Scan for the cell matching the given text and deliver its [x, y] coordinate at center. 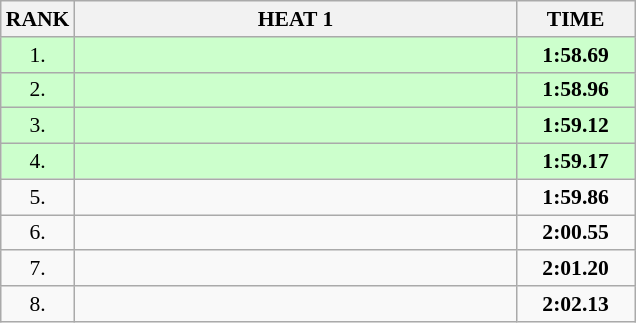
1:59.17 [576, 162]
6. [38, 233]
2:00.55 [576, 233]
1. [38, 55]
TIME [576, 19]
3. [38, 126]
5. [38, 197]
2. [38, 90]
HEAT 1 [295, 19]
1:58.96 [576, 90]
4. [38, 162]
2:02.13 [576, 304]
7. [38, 269]
1:59.86 [576, 197]
2:01.20 [576, 269]
1:58.69 [576, 55]
8. [38, 304]
RANK [38, 19]
1:59.12 [576, 126]
